Output the [x, y] coordinate of the center of the cell containing the given text.  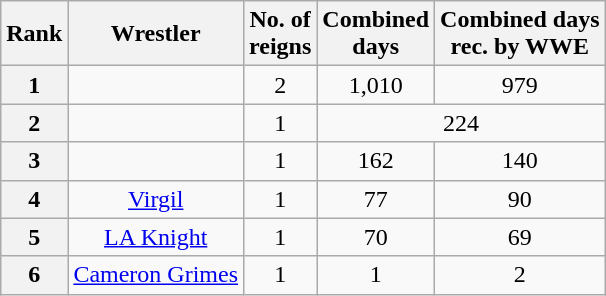
90 [520, 199]
LA Knight [156, 237]
3 [34, 161]
No. ofreigns [280, 34]
979 [520, 85]
4 [34, 199]
Combineddays [376, 34]
Cameron Grimes [156, 275]
1,010 [376, 85]
162 [376, 161]
140 [520, 161]
6 [34, 275]
5 [34, 237]
70 [376, 237]
Rank [34, 34]
Combined daysrec. by WWE [520, 34]
77 [376, 199]
Virgil [156, 199]
Wrestler [156, 34]
69 [520, 237]
224 [461, 123]
